From the cell containing the given text, extract its center point as (X, Y) coordinate. 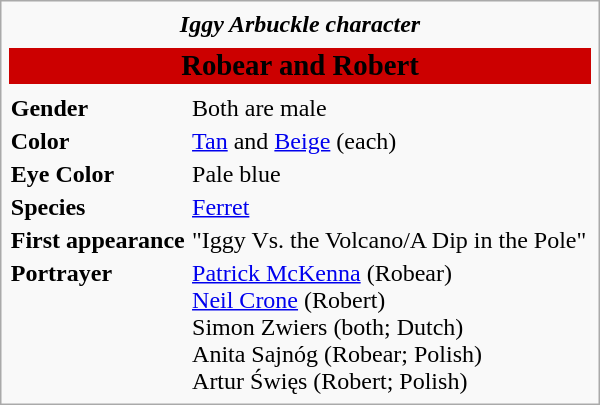
Eye Color (98, 174)
"Iggy Vs. the Volcano/A Dip in the Pole" (391, 240)
Portrayer (98, 327)
Robear and Robert (300, 66)
Ferret (391, 207)
Gender (98, 108)
Both are male (391, 108)
Patrick McKenna (Robear)Neil Crone (Robert)Simon Zwiers (both; Dutch)Anita Sajnóg (Robear; Polish)Artur Święs (Robert; Polish) (391, 327)
Species (98, 207)
First appearance (98, 240)
Tan and Beige (each) (391, 141)
Iggy Arbuckle character (300, 24)
Pale blue (391, 174)
Color (98, 141)
